Determine the [X, Y] coordinate at the center of the cell enclosing the given text.  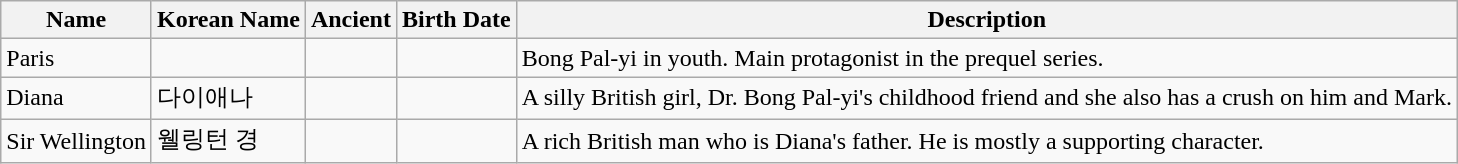
Korean Name [228, 20]
Paris [76, 58]
Description [986, 20]
Name [76, 20]
A rich British man who is Diana's father. He is mostly a supporting character. [986, 140]
A silly British girl, Dr. Bong Pal-yi's childhood friend and she also has a crush on him and Mark. [986, 98]
웰링턴 경 [228, 140]
Sir Wellington [76, 140]
Birth Date [456, 20]
Diana [76, 98]
다이애나 [228, 98]
Bong Pal-yi in youth. Main protagonist in the prequel series. [986, 58]
Ancient [350, 20]
